Return [x, y] of the center of cell containing provided text 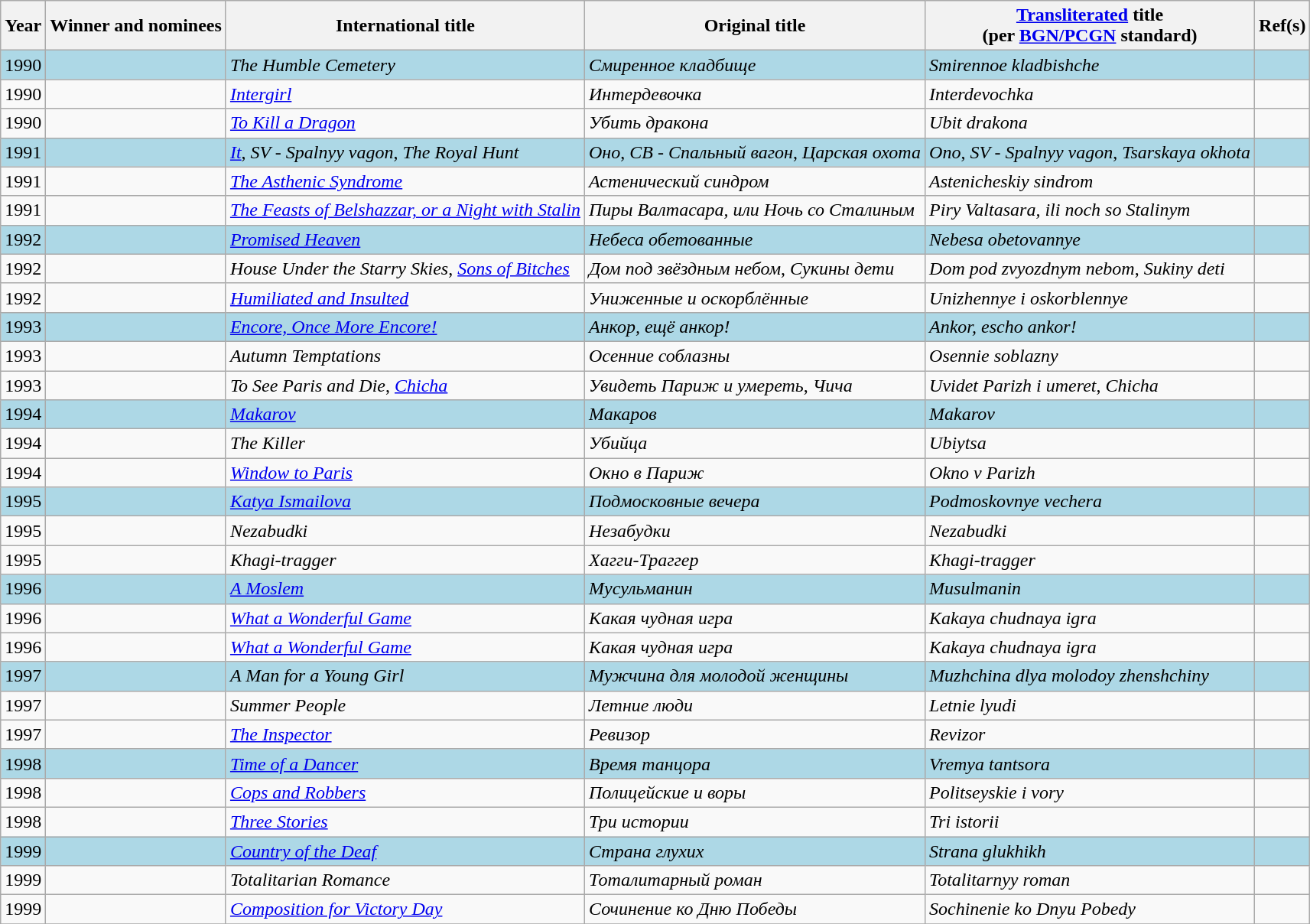
Полицейские и воры [754, 792]
Мужчина для молодой женщины [754, 676]
Мусульманин [754, 589]
Revizor [1091, 734]
Летние люди [754, 705]
Астенический синдром [754, 181]
Encore, Once More Encore! [405, 327]
Убийца [754, 444]
Макаров [754, 415]
Sochinenie ko Dnyu Pobedy [1091, 909]
Убить дракона [754, 123]
Увидеть Париж и умереть, Чича [754, 385]
Анкор, ещё анкор! [754, 327]
It, SV - Spalnyy vagon, The Royal Hunt [405, 152]
Humiliated and Insulted [405, 298]
Composition for Victory Day [405, 909]
Тоталитарный роман [754, 880]
Ubit drakona [1091, 123]
Transliterated title(per BGN/PCGN standard) [1091, 26]
Tri istorii [1091, 822]
The Killer [405, 444]
Интердевочка [754, 94]
Politseyskie i vory [1091, 792]
Piry Valtasara, ili noch so Stalinym [1091, 210]
Window to Paris [405, 473]
Country of the Deaf [405, 851]
Okno v Parizh [1091, 473]
Autumn Temptations [405, 356]
House Under the Starry Skies, Sons of Bitches [405, 268]
To See Paris and Die, Chicha [405, 385]
Ref(s) [1282, 26]
Intergirl [405, 94]
Smirennoe kladbishche [1091, 65]
To Kill a Dragon [405, 123]
Letnie lyudi [1091, 705]
Униженные и оскорблённые [754, 298]
Interdevochka [1091, 94]
Смиренное кладбище [754, 65]
Небеса обетованные [754, 239]
Winner and nominees [136, 26]
Uvidet Parizh i umeret, Chicha [1091, 385]
Katya Ismailova [405, 502]
Незабудки [754, 531]
Dom pod zvyozdnym nebom, Sukiny deti [1091, 268]
Страна глухих [754, 851]
Musulmanin [1091, 589]
International title [405, 26]
Totalitarnyy roman [1091, 880]
Сочинение ко Дню Победы [754, 909]
Unizhennye i oskorblennye [1091, 298]
Cops and Robbers [405, 792]
Promised Heaven [405, 239]
The Humble Cemetery [405, 65]
Podmoskovnye vechera [1091, 502]
Окно в Париж [754, 473]
Три истории [754, 822]
Summer People [405, 705]
Время танцора [754, 763]
Muzhchina dlya molodoy zhenshchiny [1091, 676]
Ankor, escho ankor! [1091, 327]
Year [23, 26]
The Feasts of Belshazzar, or a Night with Stalin [405, 210]
A Moslem [405, 589]
Подмосковные вечера [754, 502]
Оно, СВ - Спальный вагон, Царская охота [754, 152]
Ono, SV - Spalnyy vagon, Tsarskaya okhota [1091, 152]
Пиры Валтасара, или Ночь со Сталиным [754, 210]
A Man for a Young Girl [405, 676]
Strana glukhikh [1091, 851]
Ubiytsa [1091, 444]
The Asthenic Syndrome [405, 181]
Totalitarian Romance [405, 880]
Ревизор [754, 734]
The Inspector [405, 734]
Original title [754, 26]
Time of a Dancer [405, 763]
Vremya tantsora [1091, 763]
Хагги-Траггер [754, 560]
Three Stories [405, 822]
Дом под звёздным небом, Сукины дети [754, 268]
Nebesa obetovannye [1091, 239]
Осенние соблазны [754, 356]
Astenicheskiy sindrom [1091, 181]
Osennie soblazny [1091, 356]
